Identify which cell holds the provided text, then report its (X, Y) central coordinate. 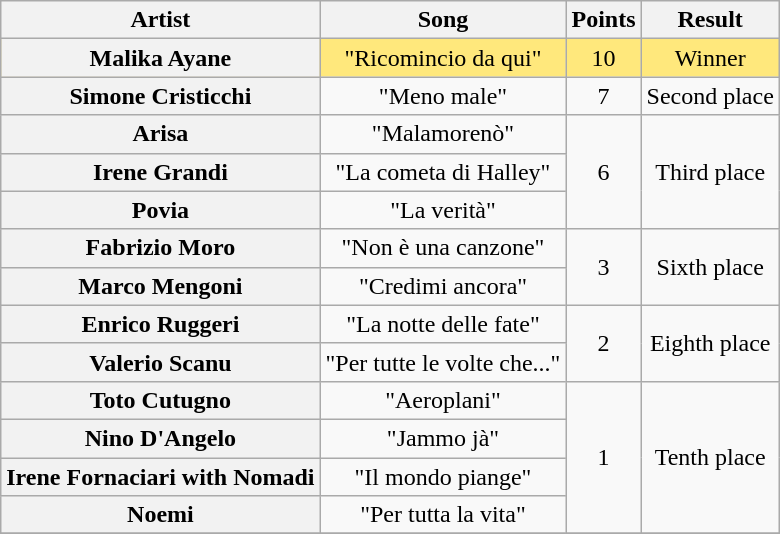
10 (604, 58)
"Meno male" (443, 96)
Arisa (160, 134)
Eighth place (710, 343)
Malika Ayane (160, 58)
Enrico Ruggeri (160, 324)
Song (443, 20)
"Il mondo piange" (443, 477)
"Malamorenò" (443, 134)
Fabrizio Moro (160, 248)
Second place (710, 96)
Winner (710, 58)
7 (604, 96)
Sixth place (710, 267)
"La verità" (443, 210)
"La notte delle fate" (443, 324)
"Per tutta la vita" (443, 515)
"Ricomincio da qui" (443, 58)
"Non è una canzone" (443, 248)
"Credimi ancora" (443, 286)
Irene Grandi (160, 172)
3 (604, 267)
"Jammo jà" (443, 438)
Points (604, 20)
Irene Fornaciari with Nomadi (160, 477)
Toto Cutugno (160, 400)
Result (710, 20)
Tenth place (710, 457)
Simone Cristicchi (160, 96)
Third place (710, 172)
"La cometa di Halley" (443, 172)
Povia (160, 210)
6 (604, 172)
Valerio Scanu (160, 362)
1 (604, 457)
"Aeroplani" (443, 400)
2 (604, 343)
Marco Mengoni (160, 286)
Artist (160, 20)
Noemi (160, 515)
Nino D'Angelo (160, 438)
"Per tutte le volte che..." (443, 362)
